Capture the cell that displays the provided text and extract its [x, y] central coordinate. 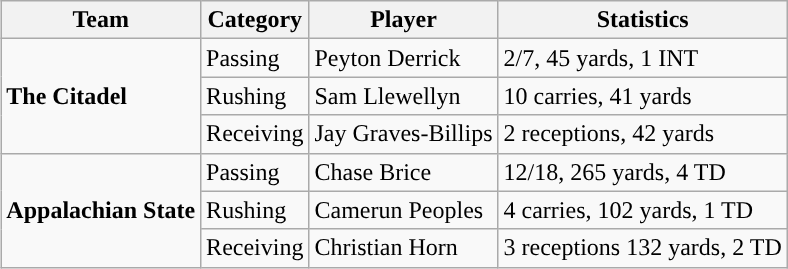
Christian Horn [404, 248]
3 receptions 132 yards, 2 TD [642, 248]
2 receptions, 42 yards [642, 134]
4 carries, 102 yards, 1 TD [642, 210]
The Citadel [101, 96]
Sam Llewellyn [404, 96]
12/18, 265 yards, 4 TD [642, 172]
Peyton Derrick [404, 58]
Camerun Peoples [404, 210]
Team [101, 20]
10 carries, 41 yards [642, 96]
Category [255, 20]
Statistics [642, 20]
2/7, 45 yards, 1 INT [642, 58]
Jay Graves-Billips [404, 134]
Appalachian State [101, 210]
Chase Brice [404, 172]
Player [404, 20]
